Determine the [X, Y] coordinate at the center of the cell enclosing the given text.  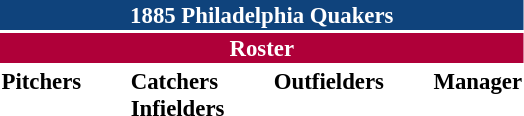
Roster [262, 48]
1885 Philadelphia Quakers [262, 15]
